Provide the [X, Y] coordinate of the cell's center where the given text is located.  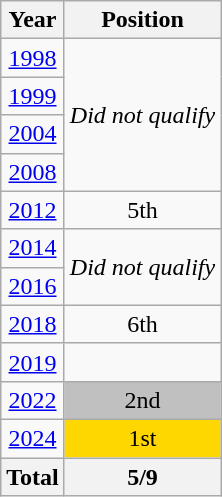
1999 [33, 96]
2019 [33, 362]
2022 [33, 400]
5/9 [142, 477]
Position [142, 20]
Year [33, 20]
2012 [33, 210]
2008 [33, 172]
2016 [33, 286]
2014 [33, 248]
2024 [33, 438]
1st [142, 438]
5th [142, 210]
2nd [142, 400]
2004 [33, 134]
1998 [33, 58]
2018 [33, 324]
6th [142, 324]
Total [33, 477]
